Find where the given text appears and provide that cell's center as (x, y) coordinate. 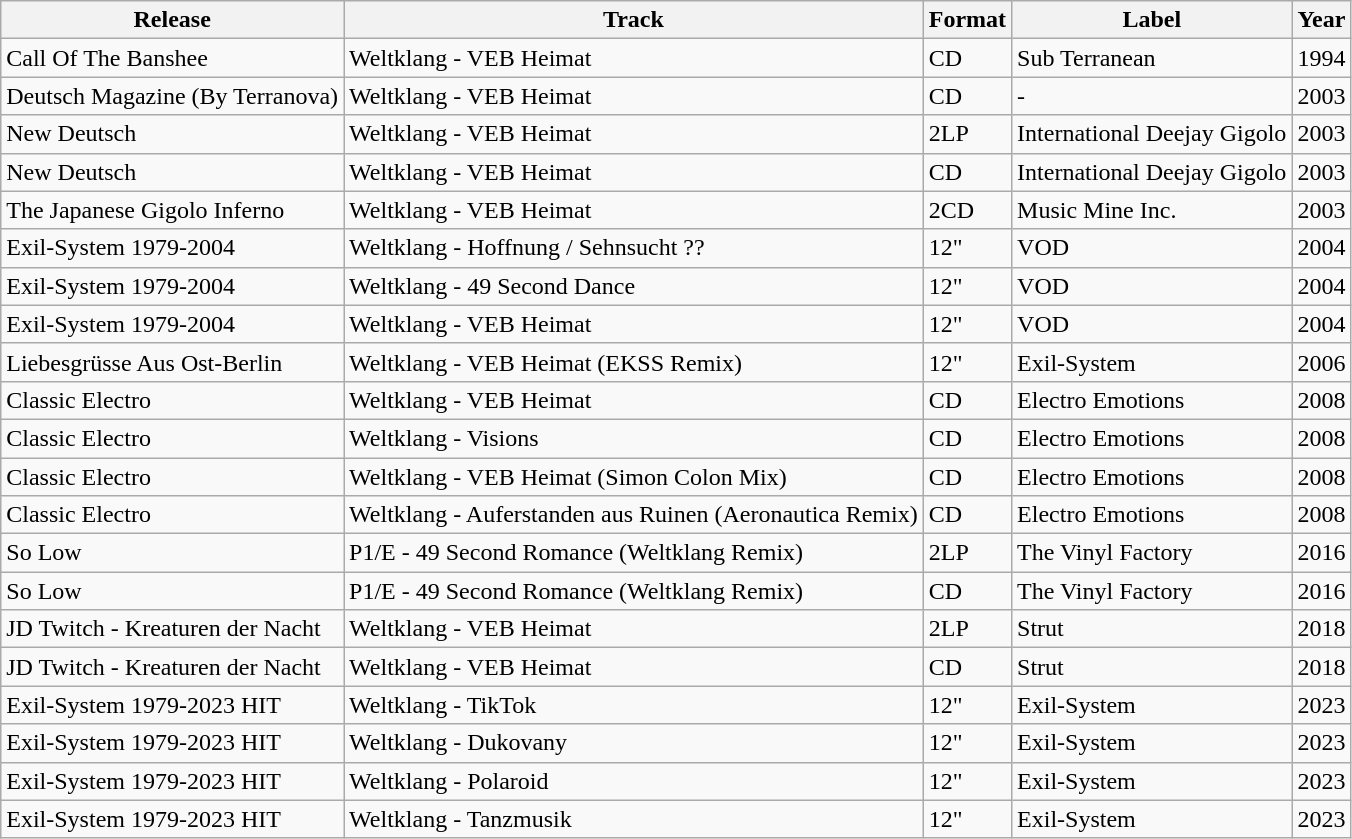
Weltklang - Hoffnung / Sehnsucht ?? (634, 248)
Weltklang - VEB Heimat (Simon Colon Mix) (634, 477)
2CD (967, 210)
Format (967, 20)
2006 (1322, 362)
Weltklang - Polaroid (634, 781)
Label (1152, 20)
Weltklang - VEB Heimat (EKSS Remix) (634, 362)
Weltklang - Dukovany (634, 743)
Weltklang - Auferstanden aus Ruinen (Aeronautica Remix) (634, 515)
Call Of The Banshee (172, 58)
Sub Terranean (1152, 58)
Weltklang - Tanzmusik (634, 819)
1994 (1322, 58)
Liebesgrüsse Aus Ost-Berlin (172, 362)
Deutsch Magazine (By Terranova) (172, 96)
Music Mine Inc. (1152, 210)
Weltklang - TikTok (634, 705)
Weltklang - Visions (634, 438)
Track (634, 20)
Weltklang - 49 Second Dance (634, 286)
- (1152, 96)
Year (1322, 20)
Release (172, 20)
The Japanese Gigolo Inferno (172, 210)
